Provide the [X, Y] coordinate of the cell's center where the given text is located.  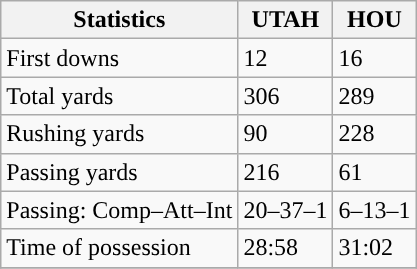
Total yards [120, 96]
28:58 [286, 248]
31:02 [374, 248]
6–13–1 [374, 210]
Passing yards [120, 172]
Rushing yards [120, 134]
61 [374, 172]
289 [374, 96]
First downs [120, 58]
UTAH [286, 20]
Passing: Comp–Att–Int [120, 210]
HOU [374, 20]
Time of possession [120, 248]
90 [286, 134]
20–37–1 [286, 210]
216 [286, 172]
Statistics [120, 20]
306 [286, 96]
16 [374, 58]
228 [374, 134]
12 [286, 58]
